Determine the [X, Y] coordinate at the center of the cell enclosing the given text.  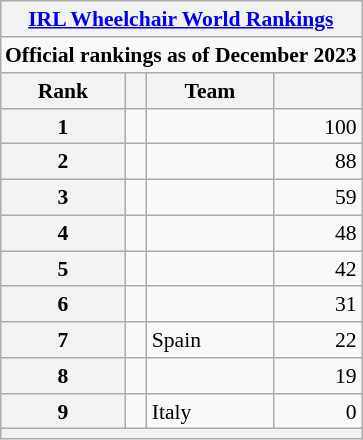
5 [63, 269]
Italy [210, 411]
8 [63, 376]
3 [63, 197]
1 [63, 126]
Official rankings as of December 2023 [181, 55]
19 [317, 376]
Spain [210, 340]
31 [317, 304]
88 [317, 162]
Team [210, 91]
6 [63, 304]
48 [317, 233]
2 [63, 162]
59 [317, 197]
22 [317, 340]
4 [63, 233]
Rank [63, 91]
42 [317, 269]
9 [63, 411]
0 [317, 411]
100 [317, 126]
7 [63, 340]
IRL Wheelchair World Rankings [181, 19]
